Output the [x, y] coordinate of the center of the cell containing the given text.  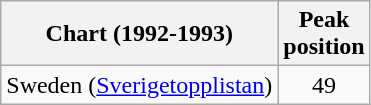
Chart (1992-1993) [140, 34]
Peakposition [324, 34]
49 [324, 85]
Sweden (Sverigetopplistan) [140, 85]
